Provide the (X, Y) coordinate of the cell's center where the given text is located.  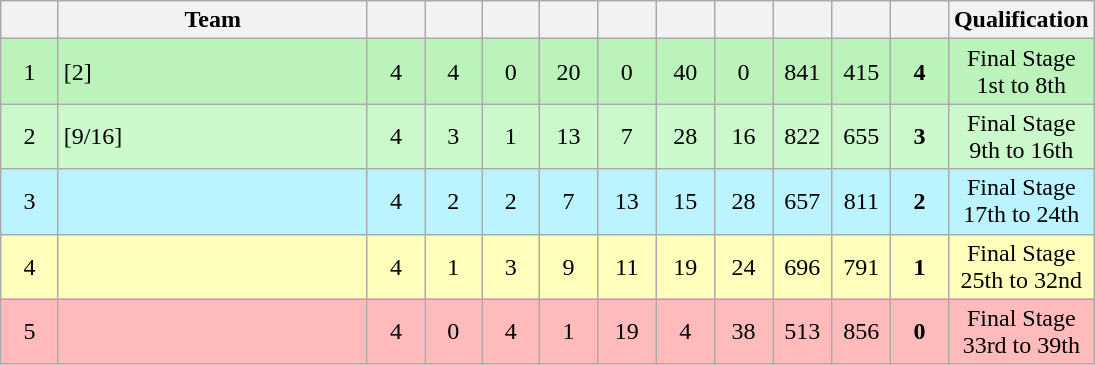
[9/16] (212, 136)
Final Stage 1st to 8th (1021, 72)
24 (743, 266)
Final Stage 33rd to 39th (1021, 332)
Qualification (1021, 20)
822 (802, 136)
38 (743, 332)
791 (862, 266)
Team (212, 20)
655 (862, 136)
15 (685, 202)
11 (627, 266)
513 (802, 332)
841 (802, 72)
[2] (212, 72)
20 (568, 72)
16 (743, 136)
657 (802, 202)
Final Stage 9th to 16th (1021, 136)
415 (862, 72)
856 (862, 332)
5 (30, 332)
Final Stage 25th to 32nd (1021, 266)
40 (685, 72)
Final Stage 17th to 24th (1021, 202)
9 (568, 266)
696 (802, 266)
811 (862, 202)
